Determine the (x, y) coordinate at the center of the cell enclosing the given text.  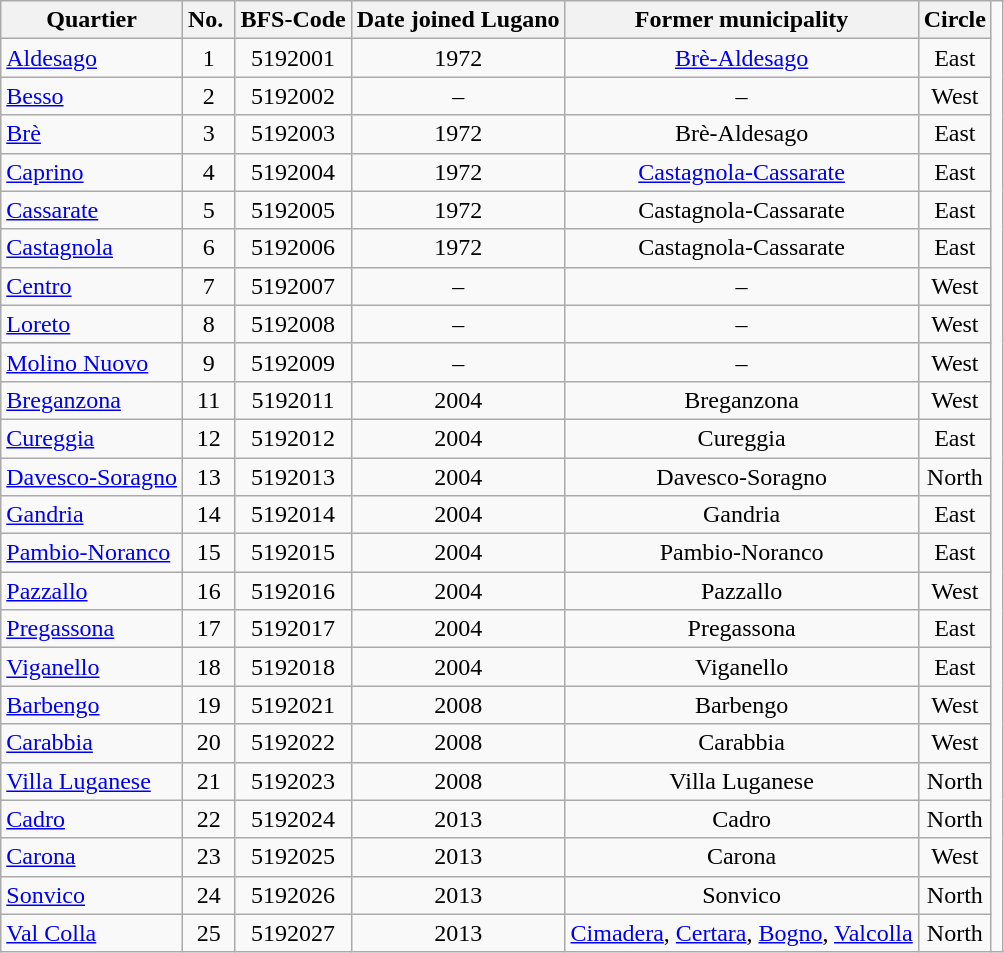
5192009 (293, 362)
4 (208, 172)
16 (208, 591)
Caprino (92, 172)
No. (208, 20)
Cimadera, Certara, Bogno, Valcolla (742, 933)
5192003 (293, 134)
5192006 (293, 248)
5192001 (293, 58)
5 (208, 210)
18 (208, 667)
Centro (92, 286)
6 (208, 248)
5192008 (293, 324)
11 (208, 400)
5192027 (293, 933)
24 (208, 895)
2 (208, 96)
22 (208, 819)
5192017 (293, 629)
Cassarate (92, 210)
5192004 (293, 172)
8 (208, 324)
5192023 (293, 781)
5192014 (293, 515)
5192022 (293, 743)
23 (208, 857)
5192002 (293, 96)
12 (208, 438)
5192026 (293, 895)
5192005 (293, 210)
BFS-Code (293, 20)
19 (208, 705)
Quartier (92, 20)
Loreto (92, 324)
5192021 (293, 705)
14 (208, 515)
Aldesago (92, 58)
Date joined Lugano (458, 20)
13 (208, 477)
5192007 (293, 286)
9 (208, 362)
Castagnola (92, 248)
5192013 (293, 477)
Brè (92, 134)
5192012 (293, 438)
17 (208, 629)
3 (208, 134)
5192016 (293, 591)
1 (208, 58)
21 (208, 781)
5192018 (293, 667)
Former municipality (742, 20)
5192011 (293, 400)
5192024 (293, 819)
7 (208, 286)
Besso (92, 96)
15 (208, 553)
25 (208, 933)
Molino Nuovo (92, 362)
5192025 (293, 857)
Val Colla (92, 933)
5192015 (293, 553)
20 (208, 743)
Circle (954, 20)
